Return [X, Y] of the center of cell containing provided text 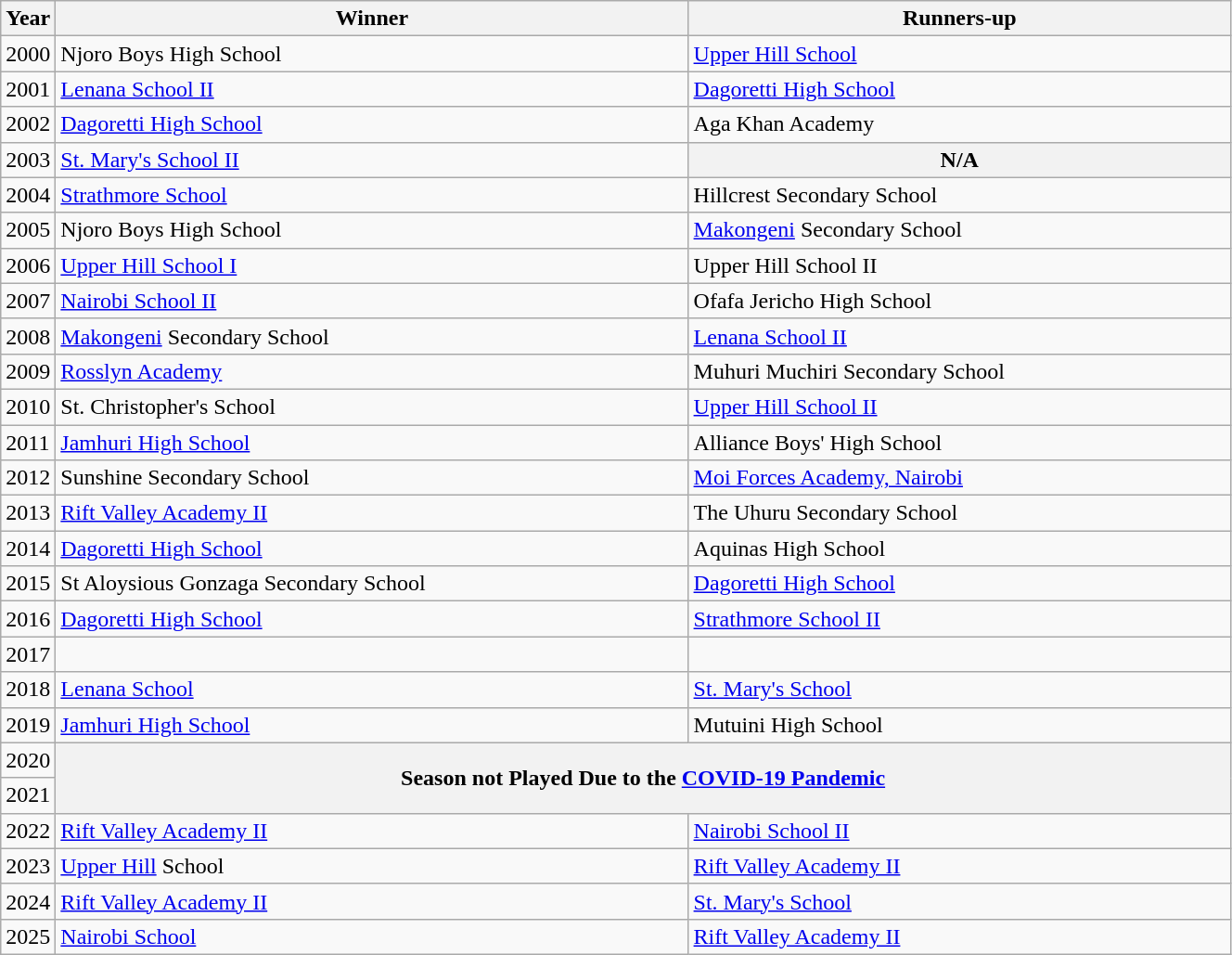
Runners-up [959, 19]
2021 [28, 795]
2001 [28, 89]
N/A [959, 160]
Aquinas High School [959, 548]
2015 [28, 584]
Hillcrest Secondary School [959, 195]
Aga Khan Academy [959, 124]
2023 [28, 866]
2014 [28, 548]
Nairobi School [372, 936]
2024 [28, 901]
The Uhuru Secondary School [959, 513]
2004 [28, 195]
Rosslyn Academy [372, 371]
2013 [28, 513]
2025 [28, 936]
2009 [28, 371]
2018 [28, 690]
St. Christopher's School [372, 407]
2010 [28, 407]
2008 [28, 336]
Upper Hill School I [372, 265]
Sunshine Secondary School [372, 478]
2005 [28, 230]
Year [28, 19]
2019 [28, 725]
2020 [28, 760]
St Aloysious Gonzaga Secondary School [372, 584]
Lenana School [372, 690]
Muhuri Muchiri Secondary School [959, 371]
2002 [28, 124]
St. Mary's School II [372, 160]
2003 [28, 160]
2000 [28, 54]
Strathmore School [372, 195]
Ofafa Jericho High School [959, 301]
Winner [372, 19]
Season not Played Due to the COVID-19 Pandemic [644, 778]
2007 [28, 301]
2011 [28, 443]
2017 [28, 654]
2012 [28, 478]
Alliance Boys' High School [959, 443]
2022 [28, 831]
2016 [28, 619]
Moi Forces Academy, Nairobi [959, 478]
Strathmore School II [959, 619]
Mutuini High School [959, 725]
2006 [28, 265]
